For the text-containing cell, return its midpoint in [X, Y] coordinate format. 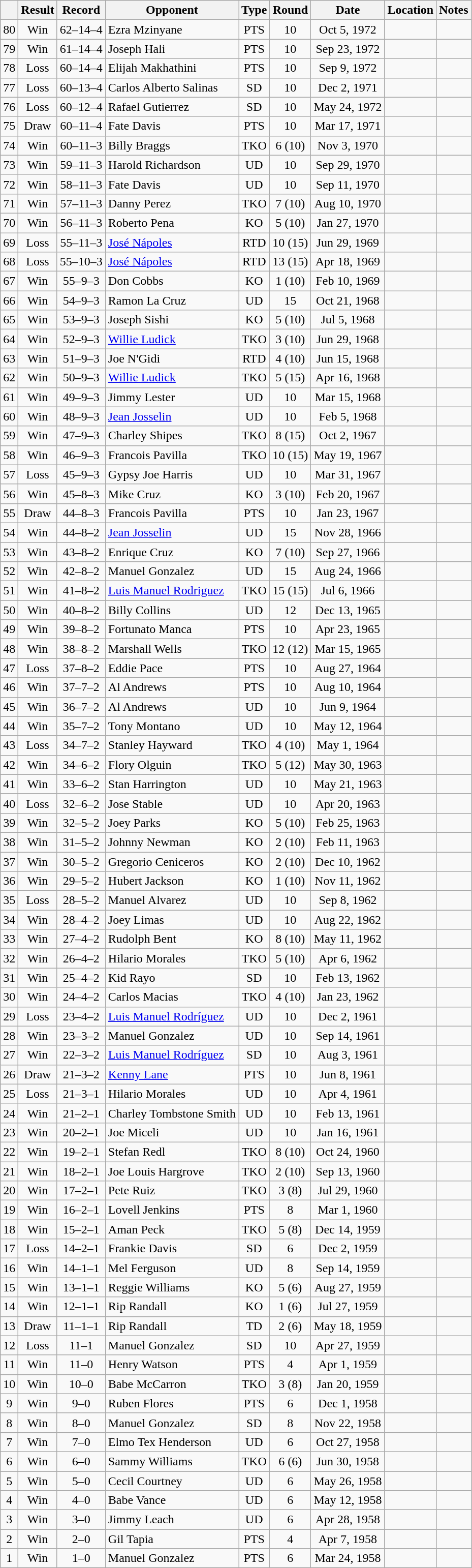
60–12–4 [81, 107]
50 [9, 610]
Mike Cruz [172, 494]
35 [9, 900]
32 [9, 958]
9 [9, 1403]
31 [9, 978]
22 [9, 1152]
Apr 6, 1962 [348, 958]
56–11–3 [81, 223]
Babe Vance [172, 1500]
6 (6) [291, 1461]
11 [9, 1365]
45 [9, 707]
48–9–3 [81, 416]
Jun 29, 1968 [348, 339]
Nov 28, 1966 [348, 532]
9–0 [81, 1403]
76 [9, 107]
Feb 13, 1961 [348, 1113]
5 (12) [291, 765]
28 [9, 1036]
Mar 1, 1960 [348, 1210]
34–6–2 [81, 765]
Dec 2, 1959 [348, 1249]
Danny Perez [172, 203]
28–4–2 [81, 920]
43–8–2 [81, 552]
47 [9, 668]
Henry Watson [172, 1365]
Aug 27, 1964 [348, 668]
34–7–2 [81, 745]
Sep 14, 1959 [348, 1268]
Luis Manuel Rodriguez [172, 591]
Billy Braggs [172, 145]
Nov 11, 1962 [348, 881]
23 [9, 1132]
Jun 29, 1969 [348, 243]
16–2–1 [81, 1210]
39–8–2 [81, 629]
51 [9, 591]
41 [9, 784]
30 [9, 997]
Carlos Alberto Salinas [172, 87]
6–0 [81, 1461]
26 [9, 1074]
Mar 15, 1965 [348, 649]
60–13–4 [81, 87]
Kenny Lane [172, 1074]
8–0 [81, 1423]
Sep 8, 1962 [348, 900]
Jun 15, 1968 [348, 358]
36 [9, 881]
May 30, 1963 [348, 765]
Enrique Cruz [172, 552]
Aug 24, 1966 [348, 571]
Nov 3, 1970 [348, 145]
19 [9, 1210]
Stanley Hayward [172, 745]
57–11–3 [81, 203]
Flory Olguin [172, 765]
1 [9, 1558]
Location [411, 10]
Apr 1, 1959 [348, 1365]
Gregorio Ceniceros [172, 862]
Ramon La Cruz [172, 300]
32–6–2 [81, 803]
Joey Parks [172, 823]
Apr 7, 1958 [348, 1539]
Type [254, 10]
Ruben Flores [172, 1403]
47–9–3 [81, 436]
Dec 1, 1958 [348, 1403]
13 (15) [291, 262]
21–2–1 [81, 1113]
Joey Limas [172, 920]
44 [9, 726]
13–1–1 [81, 1287]
Cecil Courtney [172, 1481]
Aug 10, 1964 [348, 687]
33–6–2 [81, 784]
20–2–1 [81, 1132]
Feb 20, 1967 [348, 494]
37–7–2 [81, 687]
27 [9, 1055]
Jun 9, 1964 [348, 707]
5 [9, 1481]
Sep 29, 1970 [348, 165]
Eddie Pace [172, 668]
7–0 [81, 1442]
Rafael Gutierrez [172, 107]
60–11–3 [81, 145]
17–2–1 [81, 1191]
29 [9, 1016]
16 [9, 1268]
68 [9, 262]
Sammy Williams [172, 1461]
Frankie Davis [172, 1249]
Aug 22, 1962 [348, 920]
Reggie Williams [172, 1287]
40 [9, 803]
Jan 16, 1961 [348, 1132]
Harold Richardson [172, 165]
Sep 27, 1966 [348, 552]
60–11–4 [81, 126]
59–11–3 [81, 165]
Billy Collins [172, 610]
Mar 31, 1967 [348, 474]
Dec 2, 1971 [348, 87]
Joe N'Gidi [172, 358]
May 26, 1958 [348, 1481]
23–4–2 [81, 1016]
21–3–1 [81, 1094]
Ezra Mzinyane [172, 29]
Aman Peck [172, 1229]
1–0 [81, 1558]
12 (12) [291, 649]
27–4–2 [81, 939]
15 (15) [291, 591]
62 [9, 378]
58 [9, 455]
61–14–4 [81, 49]
Sep 11, 1970 [348, 184]
Sep 9, 1972 [348, 68]
Feb 11, 1963 [348, 842]
Oct 5, 1972 [348, 29]
Oct 24, 1960 [348, 1152]
21 [9, 1171]
Jan 27, 1970 [348, 223]
Jul 6, 1966 [348, 591]
44–8–2 [81, 532]
3–0 [81, 1520]
69 [9, 243]
5 (6) [291, 1287]
Feb 5, 1968 [348, 416]
30–5–2 [81, 862]
Feb 25, 1963 [348, 823]
46 [9, 687]
60 [9, 416]
58–11–3 [81, 184]
11–1–1 [81, 1326]
38 [9, 842]
73 [9, 165]
51–9–3 [81, 358]
Charley Tombstone Smith [172, 1113]
Elijah Makhathini [172, 68]
28–5–2 [81, 900]
32–5–2 [81, 823]
14–2–1 [81, 1249]
70 [9, 223]
54–9–3 [81, 300]
2 (6) [291, 1326]
72 [9, 184]
55–10–3 [81, 262]
Jul 5, 1968 [348, 320]
TD [254, 1326]
Jan 20, 1959 [348, 1384]
Gil Tapia [172, 1539]
Jul 27, 1959 [348, 1307]
Round [291, 10]
14 [9, 1307]
Mar 17, 1971 [348, 126]
5 (15) [291, 378]
10–0 [81, 1384]
19–2–1 [81, 1152]
41–8–2 [81, 591]
May 21, 1963 [348, 784]
Carlos Macias [172, 997]
Joseph Sishi [172, 320]
Date [348, 10]
15–2–1 [81, 1229]
Jun 8, 1961 [348, 1074]
1 (6) [291, 1307]
42 [9, 765]
Marshall Wells [172, 649]
54 [9, 532]
65 [9, 320]
55–9–3 [81, 281]
55–11–3 [81, 243]
18–2–1 [81, 1171]
2 [9, 1539]
Oct 27, 1958 [348, 1442]
May 1, 1964 [348, 745]
55 [9, 513]
39 [9, 823]
13 [9, 1326]
6 (10) [291, 145]
Notes [454, 10]
Lovell Jenkins [172, 1210]
42–8–2 [81, 571]
Stan Harrington [172, 784]
Sep 13, 1960 [348, 1171]
Feb 13, 1962 [348, 978]
50–9–3 [81, 378]
5–0 [81, 1481]
45–9–3 [81, 474]
Apr 16, 1968 [348, 378]
Dec 13, 1965 [348, 610]
Sep 14, 1961 [348, 1036]
Feb 10, 1969 [348, 281]
Aug 27, 1959 [348, 1287]
Joseph Hali [172, 49]
71 [9, 203]
36–7–2 [81, 707]
Aug 10, 1970 [348, 203]
18 [9, 1229]
21–3–2 [81, 1074]
Don Cobbs [172, 281]
Dec 2, 1961 [348, 1016]
62–14–4 [81, 29]
Dec 14, 1959 [348, 1229]
67 [9, 281]
38–8–2 [81, 649]
52–9–3 [81, 339]
Jimmy Lester [172, 397]
Apr 18, 1969 [348, 262]
26–4–2 [81, 958]
May 24, 1972 [348, 107]
61 [9, 397]
Apr 20, 1963 [348, 803]
24 [9, 1113]
63 [9, 358]
Jul 29, 1960 [348, 1191]
56 [9, 494]
22–3–2 [81, 1055]
23–3–2 [81, 1036]
Rudolph Bent [172, 939]
Apr 28, 1958 [348, 1520]
Johnny Newman [172, 842]
33 [9, 939]
Jan 23, 1962 [348, 997]
Record [81, 10]
37 [9, 862]
Joe Miceli [172, 1132]
45–8–3 [81, 494]
May 18, 1959 [348, 1326]
11–1 [81, 1345]
59 [9, 436]
May 12, 1958 [348, 1500]
Dec 10, 1962 [348, 862]
May 12, 1964 [348, 726]
Mel Ferguson [172, 1268]
17 [9, 1249]
80 [9, 29]
20 [9, 1191]
May 11, 1962 [348, 939]
Charley Shipes [172, 436]
Jose Stable [172, 803]
44–8–3 [81, 513]
Oct 2, 1967 [348, 436]
3 [9, 1520]
Result [38, 10]
53 [9, 552]
25 [9, 1094]
Oct 21, 1968 [348, 300]
35–7–2 [81, 726]
Manuel Alvarez [172, 900]
7 [9, 1442]
Stefan Redl [172, 1152]
31–5–2 [81, 842]
Jan 23, 1967 [348, 513]
57 [9, 474]
Nov 22, 1958 [348, 1423]
Babe McCarron [172, 1384]
11–0 [81, 1365]
43 [9, 745]
Apr 23, 1965 [348, 629]
64 [9, 339]
66 [9, 300]
May 19, 1967 [348, 455]
Mar 24, 1958 [348, 1558]
Jimmy Leach [172, 1520]
5 (8) [291, 1229]
Fortunato Manca [172, 629]
78 [9, 68]
40–8–2 [81, 610]
Aug 3, 1961 [348, 1055]
Joe Louis Hargrove [172, 1171]
75 [9, 126]
Elmo Tex Henderson [172, 1442]
24–4–2 [81, 997]
Tony Montano [172, 726]
48 [9, 649]
29–5–2 [81, 881]
77 [9, 87]
34 [9, 920]
49–9–3 [81, 397]
2–0 [81, 1539]
74 [9, 145]
79 [9, 49]
Jun 30, 1958 [348, 1461]
Sep 23, 1972 [348, 49]
46–9–3 [81, 455]
60–14–4 [81, 68]
Mar 15, 1968 [348, 397]
14–1–1 [81, 1268]
8 (15) [291, 436]
25–4–2 [81, 978]
49 [9, 629]
53–9–3 [81, 320]
37–8–2 [81, 668]
Roberto Pena [172, 223]
Opponent [172, 10]
Pete Ruiz [172, 1191]
4–0 [81, 1500]
52 [9, 571]
Kid Rayo [172, 978]
12–1–1 [81, 1307]
Apr 4, 1961 [348, 1094]
Hubert Jackson [172, 881]
Apr 27, 1959 [348, 1345]
Gypsy Joe Harris [172, 474]
